Identify which cell holds the provided text, then report its [x, y] central coordinate. 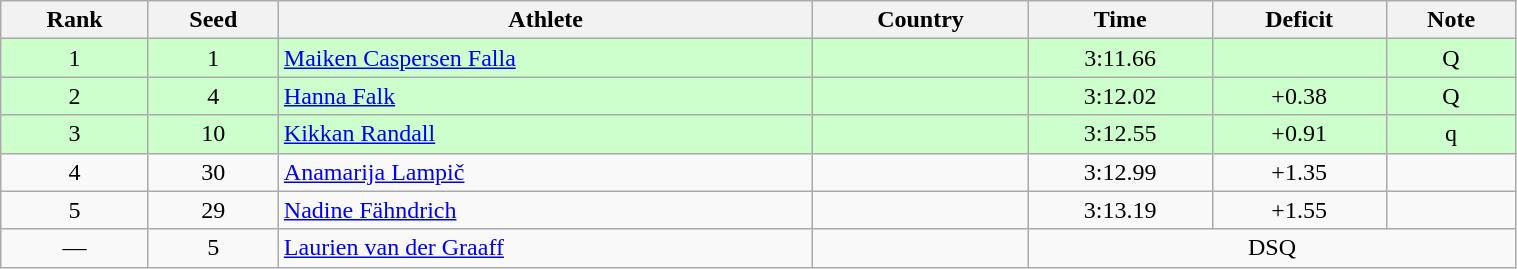
+1.55 [1299, 210]
+0.91 [1299, 134]
3:12.02 [1120, 96]
10 [213, 134]
30 [213, 172]
Maiken Caspersen Falla [546, 58]
Time [1120, 20]
Seed [213, 20]
Deficit [1299, 20]
Nadine Fähndrich [546, 210]
Note [1451, 20]
Country [920, 20]
Anamarija Lampič [546, 172]
3:12.99 [1120, 172]
Kikkan Randall [546, 134]
+1.35 [1299, 172]
Hanna Falk [546, 96]
Laurien van der Graaff [546, 248]
3 [75, 134]
Rank [75, 20]
+0.38 [1299, 96]
Athlete [546, 20]
q [1451, 134]
3:13.19 [1120, 210]
3:11.66 [1120, 58]
29 [213, 210]
— [75, 248]
DSQ [1272, 248]
2 [75, 96]
3:12.55 [1120, 134]
